Detect which cell encompasses the target text, then output its [x, y] center coordinate. 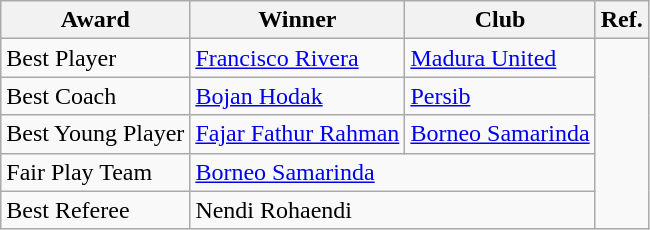
Club [500, 20]
Persib [500, 96]
Fajar Fathur Rahman [298, 134]
Award [96, 20]
Best Referee [96, 210]
Nendi Rohaendi [392, 210]
Ref. [622, 20]
Francisco Rivera [298, 58]
Best Coach [96, 96]
Winner [298, 20]
Best Young Player [96, 134]
Bojan Hodak [298, 96]
Madura United [500, 58]
Fair Play Team [96, 172]
Best Player [96, 58]
